Identify which cell holds the provided text, then report its [X, Y] central coordinate. 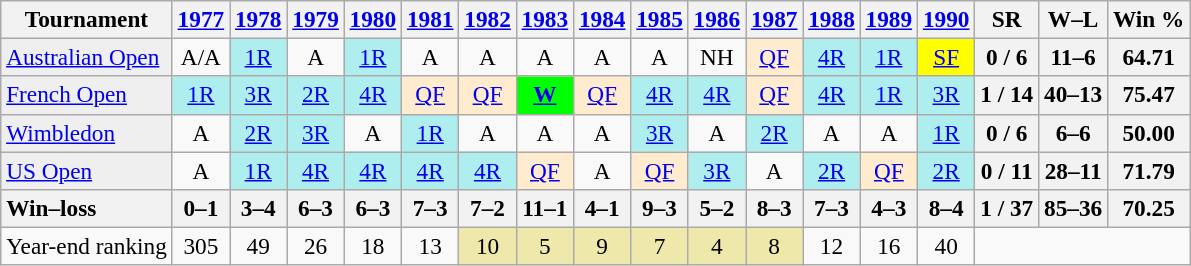
1985 [660, 19]
1 / 37 [1007, 208]
1 / 14 [1007, 95]
SR [1007, 19]
11–1 [544, 208]
75.47 [1149, 95]
1982 [488, 19]
Win–loss [86, 208]
11–6 [1074, 57]
26 [316, 246]
49 [258, 246]
4–3 [888, 208]
0 / 11 [1007, 170]
9 [602, 246]
US Open [86, 170]
18 [372, 246]
1981 [430, 19]
71.79 [1149, 170]
13 [430, 246]
W [544, 95]
SF [946, 57]
W–L [1074, 19]
0–1 [200, 208]
1979 [316, 19]
1986 [716, 19]
1983 [544, 19]
3–4 [258, 208]
1984 [602, 19]
305 [200, 246]
French Open [86, 95]
8–3 [774, 208]
1988 [832, 19]
50.00 [1149, 133]
4–1 [602, 208]
1989 [888, 19]
40–13 [1074, 95]
9–3 [660, 208]
40 [946, 246]
85–36 [1074, 208]
16 [888, 246]
1987 [774, 19]
Australian Open [86, 57]
NH [716, 57]
5 [544, 246]
Win % [1149, 19]
70.25 [1149, 208]
64.71 [1149, 57]
A/A [200, 57]
7 [660, 246]
10 [488, 246]
7–2 [488, 208]
6–6 [1074, 133]
8 [774, 246]
1990 [946, 19]
8–4 [946, 208]
Tournament [86, 19]
4 [716, 246]
Wimbledon [86, 133]
1980 [372, 19]
5–2 [716, 208]
1978 [258, 19]
12 [832, 246]
1977 [200, 19]
28–11 [1074, 170]
Year-end ranking [86, 246]
